Locate the cell with the specified text and output its (x, y) center coordinate. 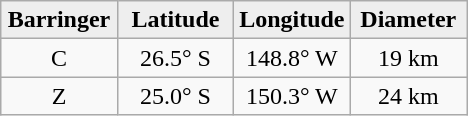
24 km (408, 96)
Longitude (292, 20)
148.8° W (292, 58)
Diameter (408, 20)
150.3° W (292, 96)
Latitude (175, 20)
26.5° S (175, 58)
Barringer (59, 20)
Z (59, 96)
19 km (408, 58)
25.0° S (175, 96)
C (59, 58)
